Detect which cell encompasses the target text, then output its (X, Y) center coordinate. 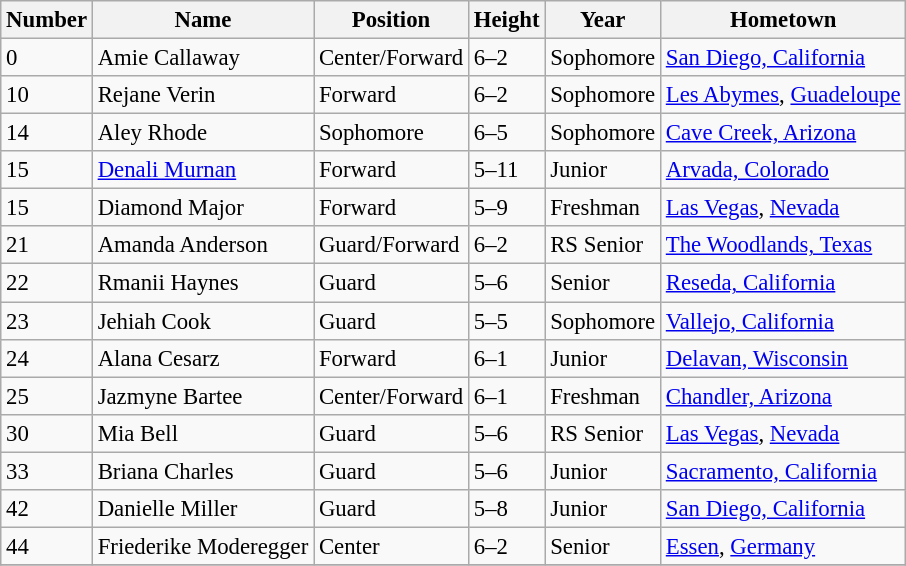
Amanda Anderson (202, 245)
Height (506, 20)
30 (47, 433)
Reseda, California (782, 283)
The Woodlands, Texas (782, 245)
Vallejo, California (782, 321)
Danielle Miller (202, 509)
Hometown (782, 20)
Chandler, Arizona (782, 396)
Mia Bell (202, 433)
33 (47, 471)
44 (47, 546)
10 (47, 95)
14 (47, 133)
Center (392, 546)
Year (603, 20)
Diamond Major (202, 208)
5–9 (506, 208)
Amie Callaway (202, 58)
Sacramento, California (782, 471)
24 (47, 358)
Briana Charles (202, 471)
Les Abymes, Guadeloupe (782, 95)
Aley Rhode (202, 133)
Name (202, 20)
22 (47, 283)
21 (47, 245)
6–5 (506, 133)
Rejane Verin (202, 95)
Jehiah Cook (202, 321)
Arvada, Colorado (782, 170)
0 (47, 58)
5–8 (506, 509)
Number (47, 20)
Alana Cesarz (202, 358)
Denali Murnan (202, 170)
Essen, Germany (782, 546)
Jazmyne Bartee (202, 396)
5–11 (506, 170)
Friederike Moderegger (202, 546)
Rmanii Haynes (202, 283)
Guard/Forward (392, 245)
23 (47, 321)
Position (392, 20)
Delavan, Wisconsin (782, 358)
5–5 (506, 321)
25 (47, 396)
Cave Creek, Arizona (782, 133)
42 (47, 509)
